Extract the (X, Y) coordinate from the center of the cell holding the provided text.  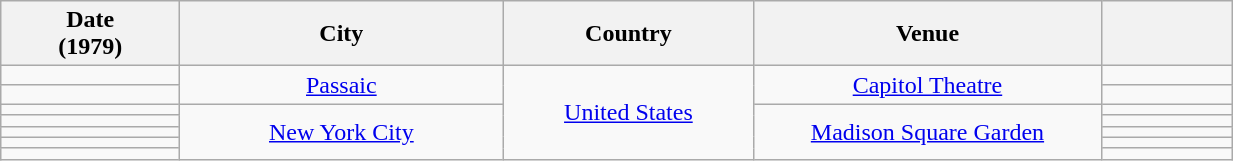
Madison Square Garden (928, 132)
United States (628, 112)
Country (628, 34)
Venue (928, 34)
New York City (342, 132)
Capitol Theatre (928, 85)
City (342, 34)
Date(1979) (90, 34)
Passaic (342, 85)
